Provide the [X, Y] coordinate of the cell's center where the given text is located.  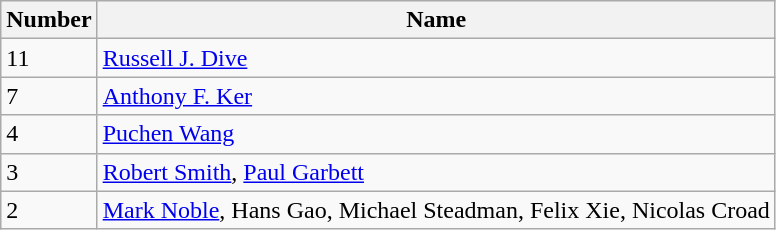
Number [49, 20]
Russell J. Dive [436, 58]
Name [436, 20]
4 [49, 134]
11 [49, 58]
3 [49, 172]
Robert Smith, Paul Garbett [436, 172]
Anthony F. Ker [436, 96]
2 [49, 210]
Mark Noble, Hans Gao, Michael Steadman, Felix Xie, Nicolas Croad [436, 210]
7 [49, 96]
Puchen Wang [436, 134]
